Detect which cell encompasses the target text, then output its [x, y] center coordinate. 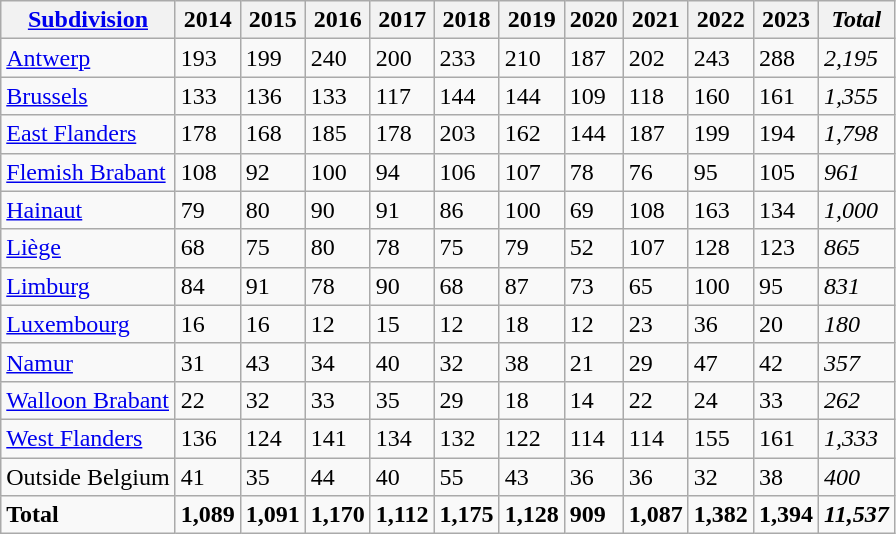
15 [402, 324]
122 [532, 438]
2023 [786, 20]
42 [786, 362]
Brussels [88, 96]
1,089 [208, 515]
East Flanders [88, 134]
262 [856, 400]
162 [532, 134]
243 [720, 58]
865 [856, 248]
1,382 [720, 515]
1,394 [786, 515]
202 [656, 58]
Liège [88, 248]
193 [208, 58]
132 [466, 438]
210 [532, 58]
240 [338, 58]
961 [856, 172]
Walloon Brabant [88, 400]
2015 [272, 20]
163 [720, 210]
233 [466, 58]
2016 [338, 20]
203 [466, 134]
109 [594, 96]
21 [594, 362]
20 [786, 324]
1,000 [856, 210]
2021 [656, 20]
128 [720, 248]
Antwerp [88, 58]
65 [656, 286]
288 [786, 58]
87 [532, 286]
94 [402, 172]
44 [338, 477]
2014 [208, 20]
118 [656, 96]
909 [594, 515]
194 [786, 134]
105 [786, 172]
1,128 [532, 515]
86 [466, 210]
Outside Belgium [88, 477]
400 [856, 477]
180 [856, 324]
76 [656, 172]
1,175 [466, 515]
92 [272, 172]
24 [720, 400]
168 [272, 134]
2018 [466, 20]
84 [208, 286]
1,798 [856, 134]
23 [656, 324]
1,333 [856, 438]
1,355 [856, 96]
2020 [594, 20]
2017 [402, 20]
14 [594, 400]
141 [338, 438]
55 [466, 477]
52 [594, 248]
117 [402, 96]
124 [272, 438]
Hainaut [88, 210]
Limburg [88, 286]
155 [720, 438]
357 [856, 362]
41 [208, 477]
11,537 [856, 515]
2019 [532, 20]
69 [594, 210]
Subdivision [88, 20]
106 [466, 172]
1,087 [656, 515]
73 [594, 286]
34 [338, 362]
Namur [88, 362]
1,112 [402, 515]
31 [208, 362]
123 [786, 248]
Luxembourg [88, 324]
1,170 [338, 515]
47 [720, 362]
1,091 [272, 515]
200 [402, 58]
160 [720, 96]
185 [338, 134]
2022 [720, 20]
West Flanders [88, 438]
Flemish Brabant [88, 172]
2,195 [856, 58]
831 [856, 286]
